Search for the cell housing the specified text and yield its (x, y) center coordinate. 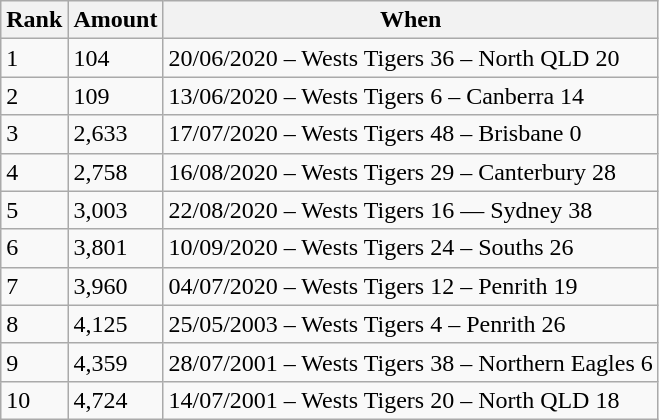
4,724 (116, 400)
04/07/2020 – Wests Tigers 12 – Penrith 19 (410, 286)
4 (34, 172)
7 (34, 286)
4,125 (116, 324)
104 (116, 58)
14/07/2001 – Wests Tigers 20 – North QLD 18 (410, 400)
Rank (34, 20)
6 (34, 248)
3 (34, 134)
20/06/2020 – Wests Tigers 36 – North QLD 20 (410, 58)
8 (34, 324)
2,758 (116, 172)
4,359 (116, 362)
28/07/2001 – Wests Tigers 38 – Northern Eagles 6 (410, 362)
3,801 (116, 248)
2 (34, 96)
10 (34, 400)
1 (34, 58)
109 (116, 96)
3,960 (116, 286)
13/06/2020 – Wests Tigers 6 – Canberra 14 (410, 96)
When (410, 20)
25/05/2003 – Wests Tigers 4 – Penrith 26 (410, 324)
22/08/2020 – Wests Tigers 16 — Sydney 38 (410, 210)
5 (34, 210)
Amount (116, 20)
17/07/2020 – Wests Tigers 48 – Brisbane 0 (410, 134)
2,633 (116, 134)
10/09/2020 – Wests Tigers 24 – Souths 26 (410, 248)
16/08/2020 – Wests Tigers 29 – Canterbury 28 (410, 172)
9 (34, 362)
3,003 (116, 210)
